For the text-containing cell, return its midpoint in (x, y) coordinate format. 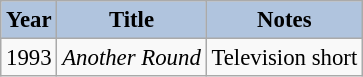
Year (29, 20)
Title (132, 20)
1993 (29, 58)
Notes (284, 20)
Another Round (132, 58)
Television short (284, 58)
